Capture the cell that displays the provided text and extract its [x, y] central coordinate. 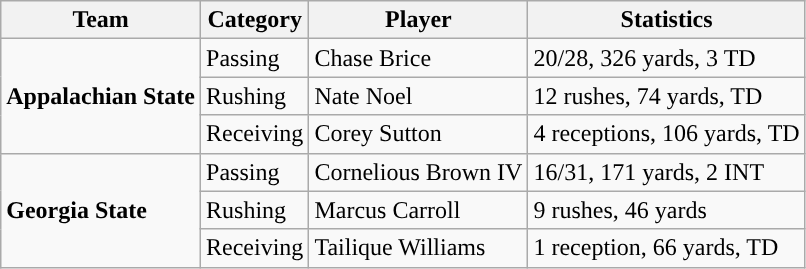
Chase Brice [418, 58]
Corey Sutton [418, 134]
Marcus Carroll [418, 210]
12 rushes, 74 yards, TD [666, 96]
20/28, 326 yards, 3 TD [666, 58]
Statistics [666, 20]
16/31, 171 yards, 2 INT [666, 172]
Team [101, 20]
Nate Noel [418, 96]
Cornelious Brown IV [418, 172]
Georgia State [101, 210]
9 rushes, 46 yards [666, 210]
Category [255, 20]
1 reception, 66 yards, TD [666, 248]
Tailique Williams [418, 248]
Appalachian State [101, 96]
Player [418, 20]
4 receptions, 106 yards, TD [666, 134]
